Output the [x, y] coordinate of the center of the cell containing the given text.  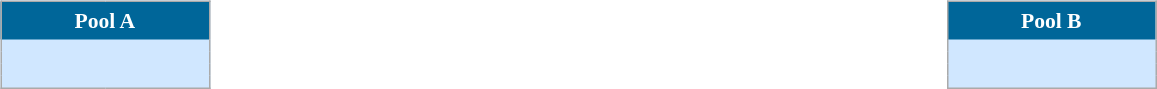
Pool A [104, 20]
Pool B [1051, 20]
